Detect which cell encompasses the target text, then output its (x, y) center coordinate. 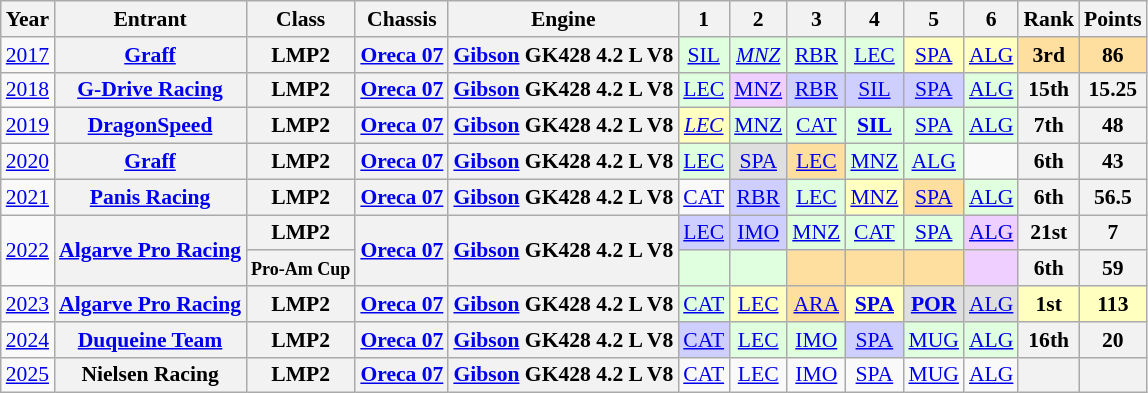
2018 (28, 90)
DragonSpeed (150, 126)
43 (1113, 162)
59 (1113, 269)
1 (704, 19)
Pro-Am Cup (300, 269)
3 (816, 19)
Panis Racing (150, 197)
113 (1113, 304)
15.25 (1113, 90)
Class (300, 19)
Engine (563, 19)
56.5 (1113, 197)
G-Drive Racing (150, 90)
Entrant (150, 19)
4 (874, 19)
6 (991, 19)
16th (1048, 340)
2023 (28, 304)
3rd (1048, 55)
7 (1113, 233)
Rank (1048, 19)
Nielsen Racing (150, 375)
2 (758, 19)
Year (28, 19)
48 (1113, 126)
2024 (28, 340)
Duqueine Team (150, 340)
2020 (28, 162)
POR (934, 304)
86 (1113, 55)
21st (1048, 233)
2021 (28, 197)
ARA (816, 304)
1st (1048, 304)
7th (1048, 126)
2017 (28, 55)
2022 (28, 250)
20 (1113, 340)
15th (1048, 90)
5 (934, 19)
Points (1113, 19)
2025 (28, 375)
2019 (28, 126)
Chassis (402, 19)
